Determine the [X, Y] coordinate at the center of the cell enclosing the given text.  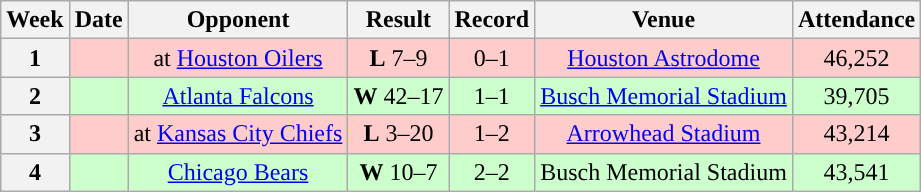
Atlanta Falcons [238, 96]
Opponent [238, 20]
Venue [664, 20]
Houston Astrodome [664, 58]
Record [492, 20]
Date [98, 20]
Attendance [856, 20]
W 10–7 [398, 172]
46,252 [856, 58]
L 7–9 [398, 58]
L 3–20 [398, 134]
1–2 [492, 134]
4 [35, 172]
2 [35, 96]
0–1 [492, 58]
at Houston Oilers [238, 58]
Week [35, 20]
39,705 [856, 96]
1–1 [492, 96]
1 [35, 58]
43,214 [856, 134]
Chicago Bears [238, 172]
Result [398, 20]
Arrowhead Stadium [664, 134]
3 [35, 134]
2–2 [492, 172]
W 42–17 [398, 96]
43,541 [856, 172]
at Kansas City Chiefs [238, 134]
